For the text-containing cell, return its midpoint in [X, Y] coordinate format. 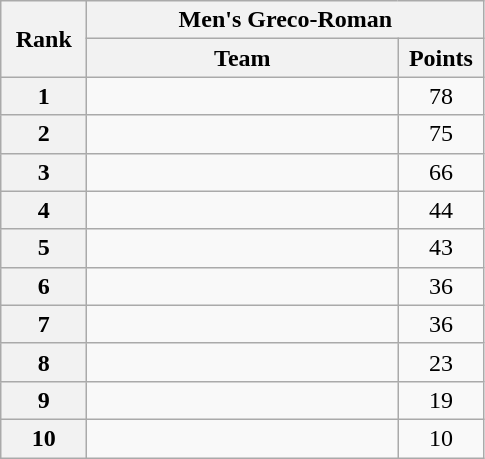
66 [441, 172]
Rank [44, 39]
78 [441, 96]
3 [44, 172]
44 [441, 210]
Men's Greco-Roman [286, 20]
43 [441, 248]
Points [441, 58]
7 [44, 324]
2 [44, 134]
9 [44, 400]
8 [44, 362]
5 [44, 248]
75 [441, 134]
Team [242, 58]
4 [44, 210]
23 [441, 362]
1 [44, 96]
6 [44, 286]
19 [441, 400]
